Return the [X, Y] coordinate for the center point of the cell that contains the specified text.  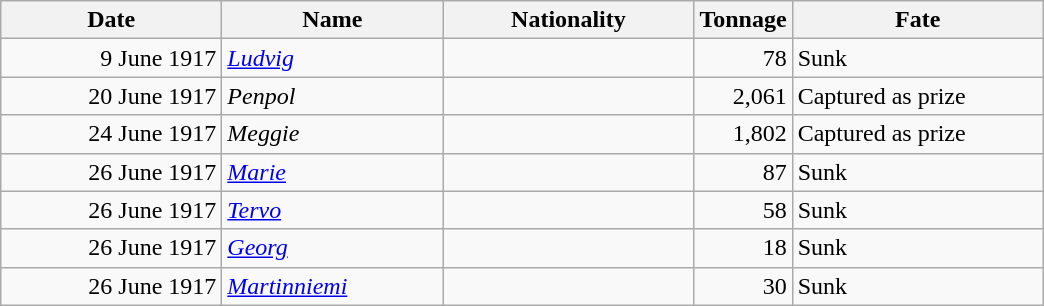
78 [743, 58]
Nationality [568, 20]
30 [743, 286]
9 June 1917 [112, 58]
Tervo [332, 210]
Tonnage [743, 20]
Date [112, 20]
Ludvig [332, 58]
Fate [918, 20]
58 [743, 210]
2,061 [743, 96]
18 [743, 248]
Name [332, 20]
Marie [332, 172]
Penpol [332, 96]
Martinniemi [332, 286]
24 June 1917 [112, 134]
Georg [332, 248]
87 [743, 172]
Meggie [332, 134]
20 June 1917 [112, 96]
1,802 [743, 134]
